Search for the cell housing the specified text and yield its (X, Y) center coordinate. 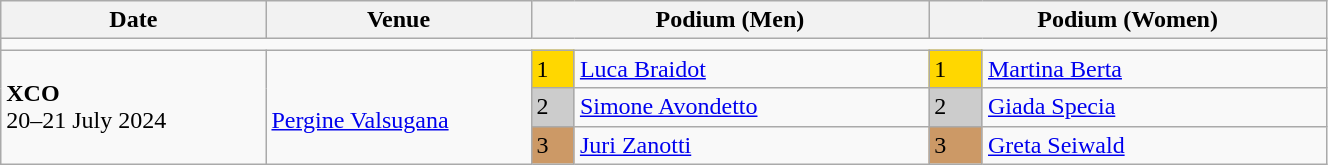
Date (134, 20)
Martina Berta (1154, 69)
Greta Seiwald (1154, 145)
Simone Avondetto (751, 107)
Venue (398, 20)
Podium (Women) (1128, 20)
Podium (Men) (730, 20)
XCO 20–21 July 2024 (134, 107)
Juri Zanotti (751, 145)
Giada Specia (1154, 107)
Luca Braidot (751, 69)
Pergine Valsugana (398, 107)
